Output the (X, Y) coordinate of the center of the cell containing the given text.  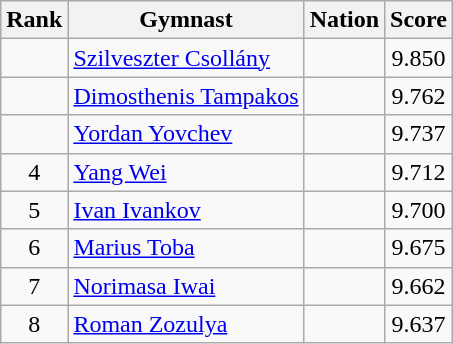
Roman Zozulya (186, 324)
4 (34, 172)
Yordan Yovchev (186, 134)
Nation (344, 20)
9.762 (419, 96)
9.637 (419, 324)
9.850 (419, 58)
9.737 (419, 134)
7 (34, 286)
Marius Toba (186, 248)
Norimasa Iwai (186, 286)
6 (34, 248)
Yang Wei (186, 172)
8 (34, 324)
9.662 (419, 286)
Score (419, 20)
9.712 (419, 172)
Szilveszter Csollány (186, 58)
5 (34, 210)
Dimosthenis Tampakos (186, 96)
9.675 (419, 248)
9.700 (419, 210)
Rank (34, 20)
Gymnast (186, 20)
Ivan Ivankov (186, 210)
